Determine the [x, y] coordinate at the center of the cell enclosing the given text.  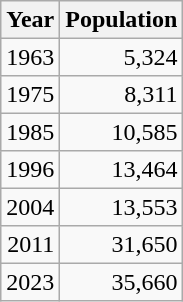
Year [30, 20]
1963 [30, 56]
5,324 [122, 56]
2004 [30, 206]
2023 [30, 282]
10,585 [122, 132]
2011 [30, 244]
13,553 [122, 206]
1975 [30, 94]
31,650 [122, 244]
35,660 [122, 282]
1985 [30, 132]
8,311 [122, 94]
13,464 [122, 170]
Population [122, 20]
1996 [30, 170]
